Output the [X, Y] coordinate of the center of the cell containing the given text.  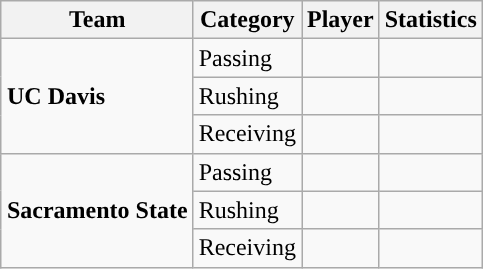
Sacramento State [97, 210]
Player [341, 20]
Statistics [430, 20]
UC Davis [97, 96]
Category [247, 20]
Team [97, 20]
